Determine the (X, Y) coordinate at the center of the cell enclosing the given text.  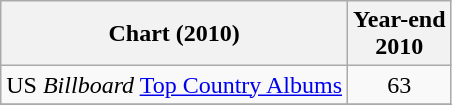
Year-end2010 (400, 34)
US Billboard Top Country Albums (174, 85)
63 (400, 85)
Chart (2010) (174, 34)
